Return the (X, Y) coordinate for the center point of the cell that contains the specified text.  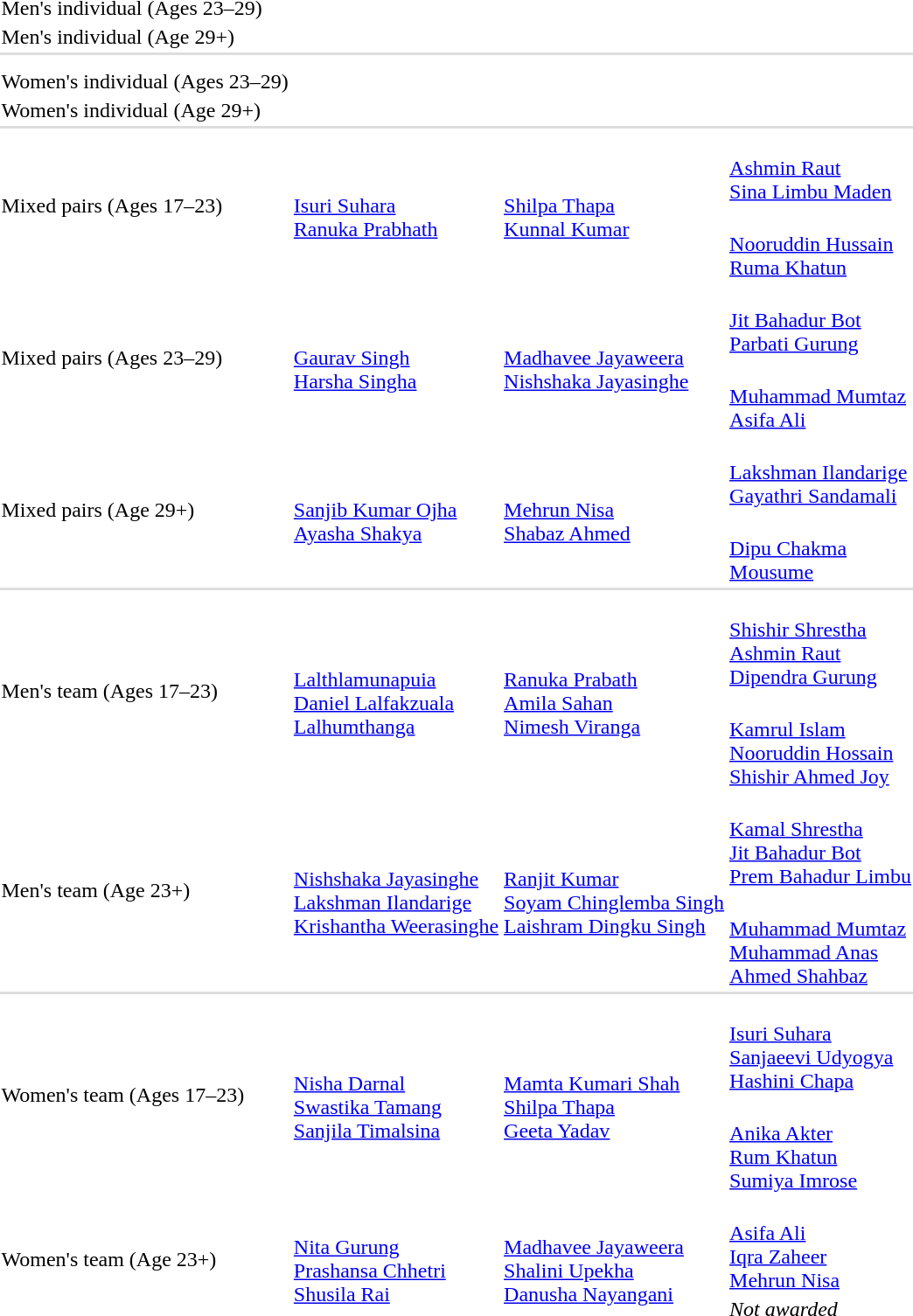
Women's team (Ages 17–23) (145, 1095)
Dipu ChakmaMousume (820, 548)
Nooruddin HussainRuma Khatun (820, 244)
Isuri SuharaRanuka Prabhath (395, 206)
Asifa AliIqra ZaheerMehrun Nisa (820, 1245)
Mixed pairs (Ages 17–23) (145, 206)
Muhammad MumtazAsifa Ali (820, 396)
Isuri SuharaSanjaeevi UdyogyaHashini Chapa (820, 1046)
Ranuka PrabathAmila SahanNimesh Viranga (614, 691)
Anika AkterRum KhatunSumiya Imrose (820, 1145)
Nisha DarnalSwastika TamangSanjila Timalsina (395, 1095)
Women's individual (Age 29+) (145, 110)
Women's individual (Ages 23–29) (145, 81)
Kamal ShresthaJit Bahadur BotPrem Bahadur Limbu (820, 841)
Jit Bahadur BotParbati Gurung (820, 320)
Shilpa ThapaKunnal Kumar (614, 206)
Nishshaka JayasingheLakshman IlandarigeKrishantha Weerasinghe (395, 890)
Men's team (Ages 17–23) (145, 691)
Mamta Kumari ShahShilpa ThapaGeeta Yadav (614, 1095)
Men's team (Age 23+) (145, 890)
Mehrun NisaShabaz Ahmed (614, 511)
Kamrul IslamNooruddin HossainShishir Ahmed Joy (820, 742)
Gaurav SinghHarsha Singha (395, 359)
Mixed pairs (Age 29+) (145, 511)
Ashmin RautSina Limbu Maden (820, 168)
Sanjib Kumar OjhaAyasha Shakya (395, 511)
Madhavee JayaweeraNishshaka Jayasinghe (614, 359)
Lakshman IlandarigeGayathri Sandamali (820, 472)
Men's individual (Age 29+) (145, 37)
LalthlamunapuiaDaniel LalfakzualaLalhumthanga (395, 691)
Ranjit KumarSoyam Chinglemba SinghLaishram Dingku Singh (614, 890)
Muhammad MumtazMuhammad AnasAhmed Shahbaz (820, 941)
Shishir ShresthaAshmin RautDipendra Gurung (820, 642)
Mixed pairs (Ages 23–29) (145, 359)
